Determine the (X, Y) coordinate at the center of the cell enclosing the given text.  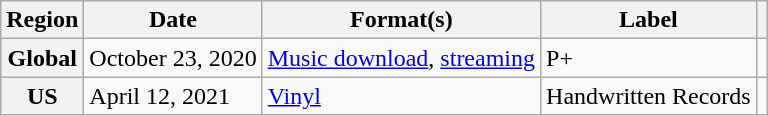
Music download, streaming (401, 58)
October 23, 2020 (173, 58)
US (42, 96)
P+ (649, 58)
Format(s) (401, 20)
Region (42, 20)
Vinyl (401, 96)
Handwritten Records (649, 96)
Label (649, 20)
Global (42, 58)
April 12, 2021 (173, 96)
Date (173, 20)
